Return (x, y) of the center of cell containing provided text 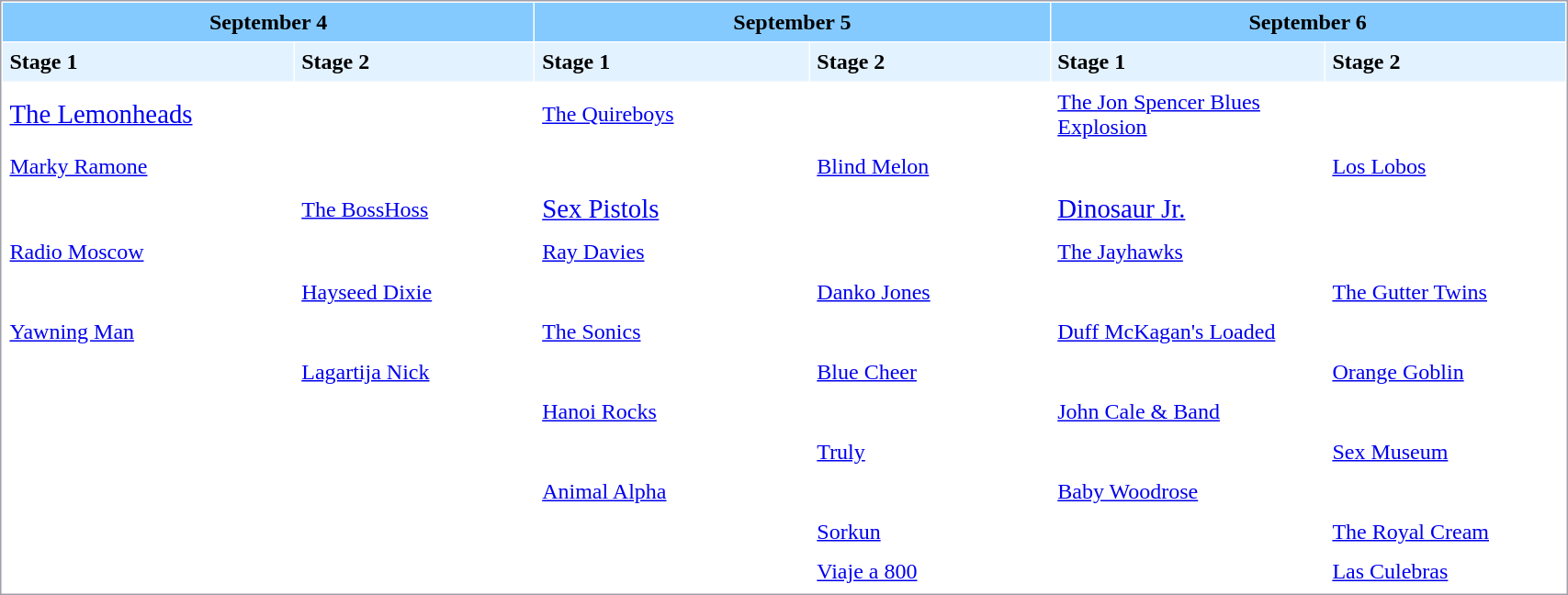
Las Culebras (1446, 572)
Blue Cheer (930, 372)
Hanoi Rocks (672, 412)
The BossHoss (414, 209)
Animal Alpha (672, 491)
Hayseed Dixie (414, 292)
The Royal Cream (1446, 532)
The Jon Spencer Blues Explosion (1188, 114)
Baby Woodrose (1188, 491)
Ray Davies (672, 253)
The Quireboys (672, 114)
Duff McKagan's Loaded (1188, 331)
Dinosaur Jr. (1188, 209)
Los Lobos (1446, 166)
Sorkun (930, 532)
The Jayhawks (1188, 253)
Marky Ramone (148, 166)
Blind Melon (930, 166)
The Lemonheads (148, 114)
The Gutter Twins (1446, 292)
September 5 (793, 22)
Yawning Man (148, 331)
The Sonics (672, 331)
Lagartija Nick (414, 372)
Orange Goblin (1446, 372)
Danko Jones (930, 292)
John Cale & Band (1188, 412)
Sex Pistols (672, 209)
Viaje a 800 (930, 572)
September 6 (1308, 22)
Radio Moscow (148, 253)
Sex Museum (1446, 452)
Truly (930, 452)
September 4 (268, 22)
